Capture the cell that displays the provided text and extract its (x, y) central coordinate. 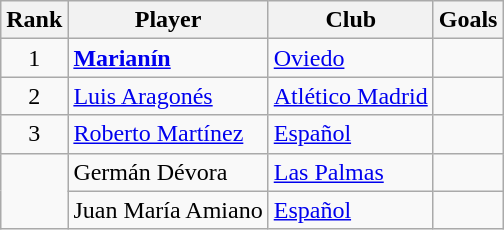
2 (34, 96)
Luis Aragonés (168, 96)
Goals (468, 20)
Juan María Amiano (168, 210)
Las Palmas (350, 172)
Germán Dévora (168, 172)
Atlético Madrid (350, 96)
3 (34, 134)
Rank (34, 20)
Club (350, 20)
Roberto Martínez (168, 134)
Player (168, 20)
1 (34, 58)
Oviedo (350, 58)
Marianín (168, 58)
